Identify which cell holds the provided text, then report its (x, y) central coordinate. 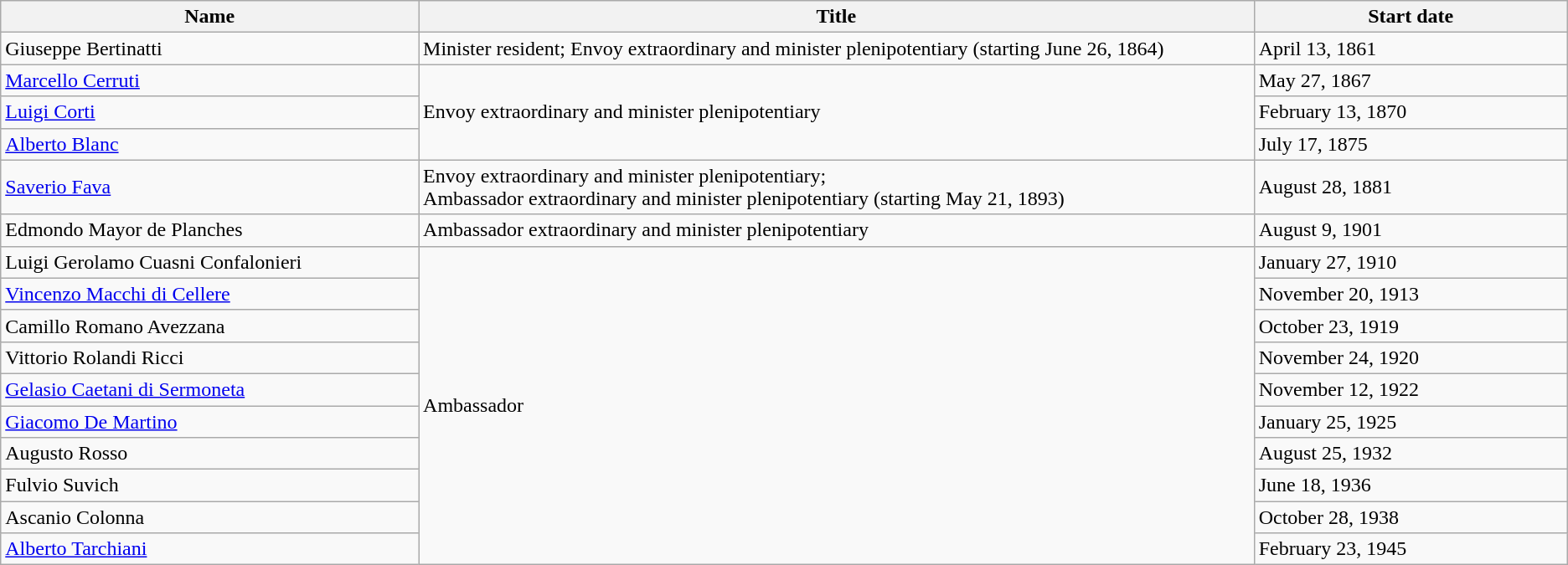
Alberto Tarchiani (209, 549)
Envoy extraordinary and minister plenipotentiary;Ambassador extraordinary and minister plenipotentiary (starting May 21, 1893) (837, 187)
November 12, 1922 (1411, 389)
Giuseppe Bertinatti (209, 49)
Ascanio Colonna (209, 517)
August 9, 1901 (1411, 230)
February 23, 1945 (1411, 549)
February 13, 1870 (1411, 112)
Marcello Cerruti (209, 80)
Camillo Romano Avezzana (209, 326)
Ambassador extraordinary and minister plenipotentiary (837, 230)
Augusto Rosso (209, 454)
August 25, 1932 (1411, 454)
November 20, 1913 (1411, 294)
Vittorio Rolandi Ricci (209, 357)
Luigi Corti (209, 112)
Title (837, 17)
Luigi Gerolamo Cuasni Confalonieri (209, 262)
Edmondo Mayor de Planches (209, 230)
Ambassador (837, 405)
Envoy extraordinary and minister plenipotentiary (837, 112)
July 17, 1875 (1411, 144)
June 18, 1936 (1411, 485)
April 13, 1861 (1411, 49)
August 28, 1881 (1411, 187)
October 28, 1938 (1411, 517)
January 27, 1910 (1411, 262)
Vincenzo Macchi di Cellere (209, 294)
Giacomo De Martino (209, 421)
Saverio Fava (209, 187)
October 23, 1919 (1411, 326)
May 27, 1867 (1411, 80)
January 25, 1925 (1411, 421)
Gelasio Caetani di Sermoneta (209, 389)
Fulvio Suvich (209, 485)
November 24, 1920 (1411, 357)
Minister resident; Envoy extraordinary and minister plenipotentiary (starting June 26, 1864) (837, 49)
Name (209, 17)
Alberto Blanc (209, 144)
Start date (1411, 17)
